Output the [x, y] coordinate of the center of the cell containing the given text.  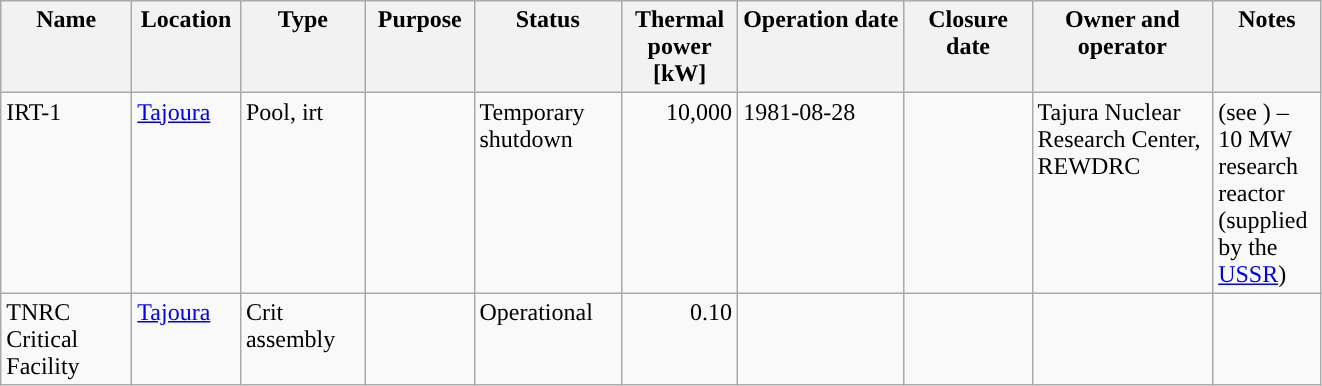
Temporary shutdown [548, 193]
Status [548, 47]
TNRC Critical Facility [66, 339]
Owner and operator [1122, 47]
Crit assembly [302, 339]
Pool, irt [302, 193]
Purpose [420, 47]
Tajura Nuclear Research Center, REWDRC [1122, 193]
IRT-1 [66, 193]
10,000 [680, 193]
Location [186, 47]
(see ) – 10 MW research reactor (supplied by the USSR) [1268, 193]
Type [302, 47]
Thermal power [kW] [680, 47]
0.10 [680, 339]
Closure date [968, 47]
1981-08-28 [821, 193]
Operational [548, 339]
Operation date [821, 47]
Name [66, 47]
Notes [1268, 47]
